Return (x, y) of the center of cell containing provided text 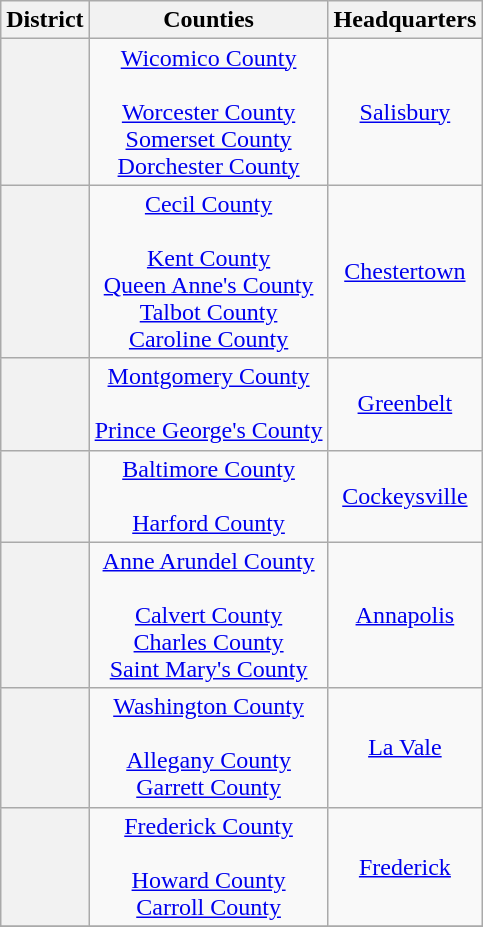
Montgomery County Prince George's County (208, 404)
La Vale (405, 748)
Cockeysville (405, 496)
Chestertown (405, 272)
Anne Arundel County Calvert County Charles County Saint Mary's County (208, 615)
Wicomico County Worcester County Somerset County Dorchester County (208, 112)
Frederick County Howard County Carroll County (208, 866)
District (45, 20)
Washington County Allegany County Garrett County (208, 748)
Baltimore County Harford County (208, 496)
Annapolis (405, 615)
Cecil County Kent County Queen Anne's County Talbot County Caroline County (208, 272)
Greenbelt (405, 404)
Frederick (405, 866)
Counties (208, 20)
Salisbury (405, 112)
Headquarters (405, 20)
